Pinpoint the cell where the given text exists, returning its (x, y) midpoint coordinate. 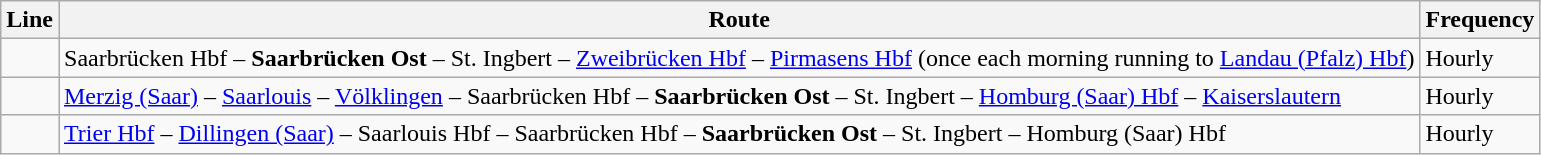
Trier Hbf – Dillingen (Saar) – Saarlouis Hbf – Saarbrücken Hbf – Saarbrücken Ost – St. Ingbert – Homburg (Saar) Hbf (738, 134)
Route (738, 20)
Merzig (Saar) – Saarlouis – Völklingen – Saarbrücken Hbf – Saarbrücken Ost – St. Ingbert – Homburg (Saar) Hbf – Kaiserslautern (738, 96)
Frequency (1480, 20)
Saarbrücken Hbf – Saarbrücken Ost – St. Ingbert – Zweibrücken Hbf – Pirmasens Hbf (once each morning running to Landau (Pfalz) Hbf) (738, 58)
Line (30, 20)
